Search for the cell housing the specified text and yield its (X, Y) center coordinate. 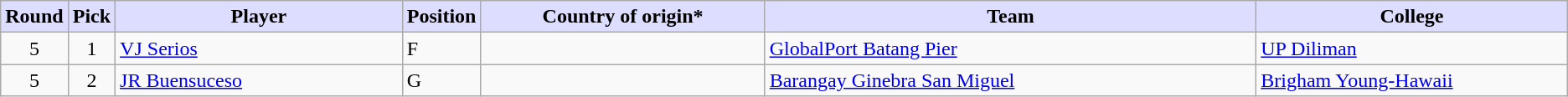
Position (441, 17)
GlobalPort Batang Pier (1010, 48)
Pick (91, 17)
G (441, 80)
Team (1010, 17)
JR Buensuceso (260, 80)
Round (34, 17)
Brigham Young-Hawaii (1412, 80)
College (1412, 17)
VJ Serios (260, 48)
F (441, 48)
2 (91, 80)
UP Diliman (1412, 48)
1 (91, 48)
Player (260, 17)
Barangay Ginebra San Miguel (1010, 80)
Country of origin* (623, 17)
